Output the [x, y] coordinate of the center of the cell containing the given text.  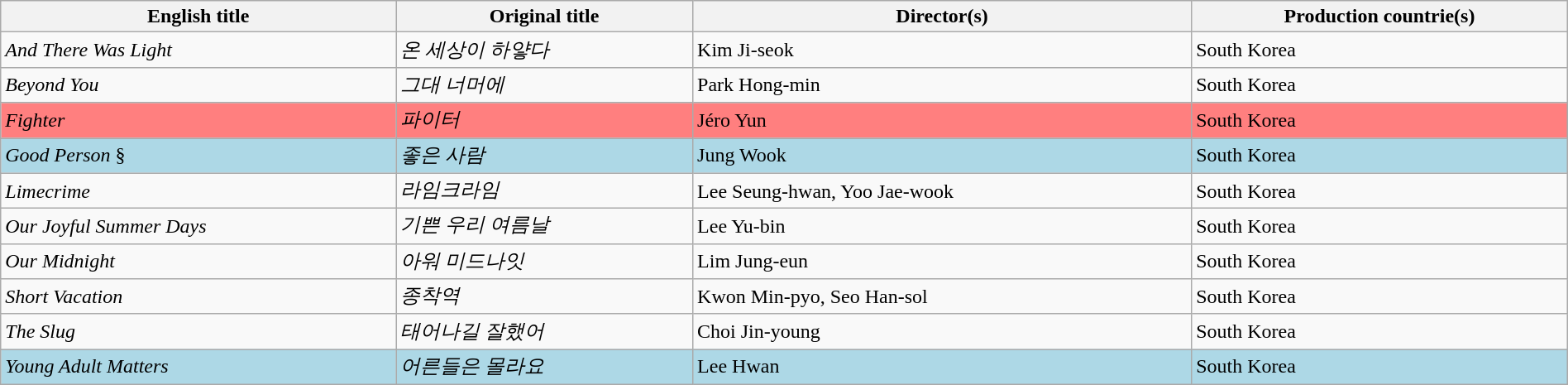
태어나길 잘했어 [544, 331]
The Slug [198, 331]
어른들은 몰라요 [544, 368]
온 세상이 하얗다 [544, 50]
Park Hong-min [943, 84]
Original title [544, 17]
종착역 [544, 296]
Production countrie(s) [1379, 17]
Director(s) [943, 17]
Choi Jin-young [943, 331]
파이터 [544, 121]
Kwon Min-pyo, Seo Han-sol [943, 296]
좋은 사람 [544, 156]
Short Vacation [198, 296]
Jéro Yun [943, 121]
Young Adult Matters [198, 368]
그대 너머에 [544, 84]
Good Person § [198, 156]
And There Was Light [198, 50]
Kim Ji-seok [943, 50]
Our Joyful Summer Days [198, 227]
Lee Seung-hwan, Yoo Jae-wook [943, 190]
아워 미드나잇 [544, 262]
Jung Wook [943, 156]
라임크라임 [544, 190]
Limecrime [198, 190]
Fighter [198, 121]
Our Midnight [198, 262]
Lim Jung-eun [943, 262]
기쁜 우리 여름날 [544, 227]
Lee Yu-bin [943, 227]
English title [198, 17]
Lee Hwan [943, 368]
Beyond You [198, 84]
